Extract the [x, y] coordinate from the center of the cell holding the provided text.  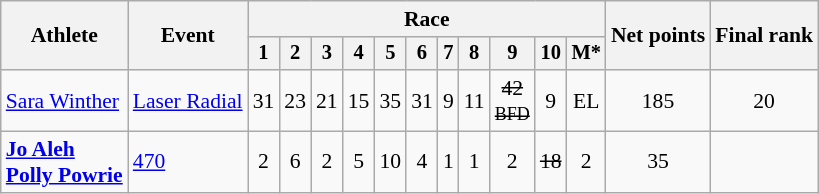
7 [448, 54]
18 [551, 162]
EL [586, 100]
3 [327, 54]
11 [474, 100]
Final rank [764, 36]
Laser Radial [188, 100]
M* [586, 54]
8 [474, 54]
Event [188, 36]
23 [295, 100]
20 [764, 100]
185 [658, 100]
Jo AlehPolly Powrie [64, 162]
Sara Winther [64, 100]
Athlete [64, 36]
42BFD [512, 100]
21 [327, 100]
470 [188, 162]
Race [427, 19]
15 [359, 100]
Net points [658, 36]
